Return [x, y] of the center of cell containing provided text 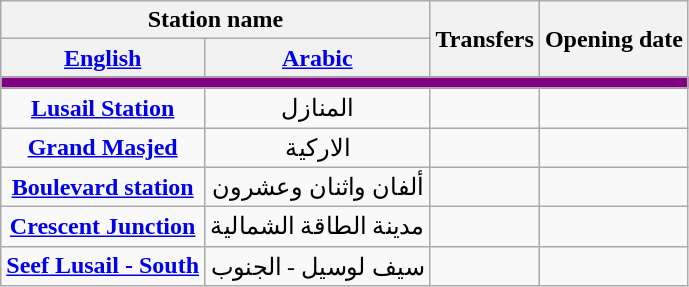
الاركية [318, 148]
ألفان واثنان وعشرون [318, 187]
Crescent Junction [103, 227]
Grand Masjed [103, 148]
Transfers [484, 39]
Seef Lusail - South [103, 266]
مدينة الطاقة الشمالية [318, 227]
Lusail Station [103, 108]
سيف لوسيل - الجنوب [318, 266]
English [103, 58]
المنازل [318, 108]
Opening date [614, 39]
Station name [216, 20]
Boulevard station [103, 187]
Arabic [318, 58]
